Search for the cell housing the specified text and yield its (x, y) center coordinate. 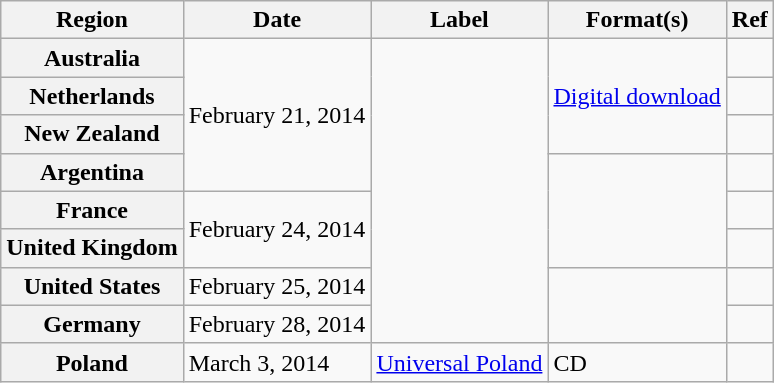
United States (92, 286)
Date (277, 20)
Label (460, 20)
March 3, 2014 (277, 362)
February 21, 2014 (277, 115)
Format(s) (637, 20)
United Kingdom (92, 248)
Australia (92, 58)
Region (92, 20)
Digital download (637, 96)
New Zealand (92, 134)
Germany (92, 324)
February 25, 2014 (277, 286)
Poland (92, 362)
February 28, 2014 (277, 324)
Ref (750, 20)
CD (637, 362)
Netherlands (92, 96)
France (92, 210)
Universal Poland (460, 362)
Argentina (92, 172)
February 24, 2014 (277, 229)
